Scan for the cell matching the given text and deliver its [x, y] coordinate at center. 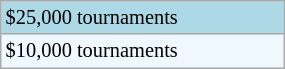
$10,000 tournaments [142, 51]
$25,000 tournaments [142, 17]
